Capture the cell that displays the provided text and extract its [x, y] central coordinate. 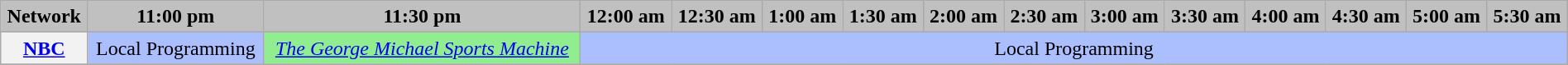
5:30 am [1527, 17]
11:00 pm [175, 17]
5:00 am [1446, 17]
4:30 am [1366, 17]
1:30 am [883, 17]
NBC [45, 48]
12:30 am [717, 17]
3:30 am [1204, 17]
3:00 am [1125, 17]
The George Michael Sports Machine [422, 48]
12:00 am [626, 17]
2:30 am [1044, 17]
4:00 am [1285, 17]
11:30 pm [422, 17]
2:00 am [963, 17]
Network [45, 17]
1:00 am [802, 17]
